Identify which cell holds the provided text, then report its [x, y] central coordinate. 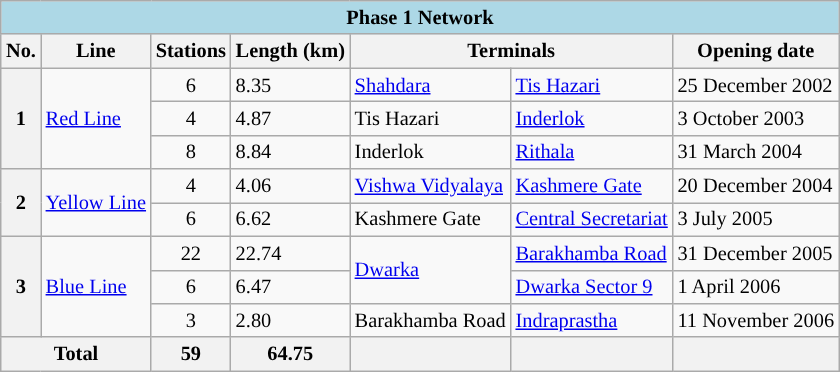
Stations [191, 51]
Blue Line [96, 286]
Total [76, 354]
31 December 2005 [756, 253]
3 July 2005 [756, 220]
31 March 2004 [756, 152]
Rithala [592, 152]
4.06 [290, 186]
8 [191, 152]
6.47 [290, 287]
Red Line [96, 118]
6.62 [290, 220]
Terminals [512, 51]
Dwarka [430, 270]
8.35 [290, 85]
8.84 [290, 152]
Phase 1 Network [420, 18]
22 [191, 253]
No. [21, 51]
Yellow Line [96, 202]
3 October 2003 [756, 119]
22.74 [290, 253]
64.75 [290, 354]
Line [96, 51]
59 [191, 354]
1 April 2006 [756, 287]
Length (km) [290, 51]
4.87 [290, 119]
20 December 2004 [756, 186]
Indraprastha [592, 321]
11 November 2006 [756, 321]
Central Secretariat [592, 220]
Opening date [756, 51]
2.80 [290, 321]
Dwarka Sector 9 [592, 287]
2 [21, 202]
Vishwa Vidyalaya [430, 186]
Shahdara [430, 85]
25 December 2002 [756, 85]
1 [21, 118]
